Find where the given text appears and provide that cell's center as [X, Y] coordinate. 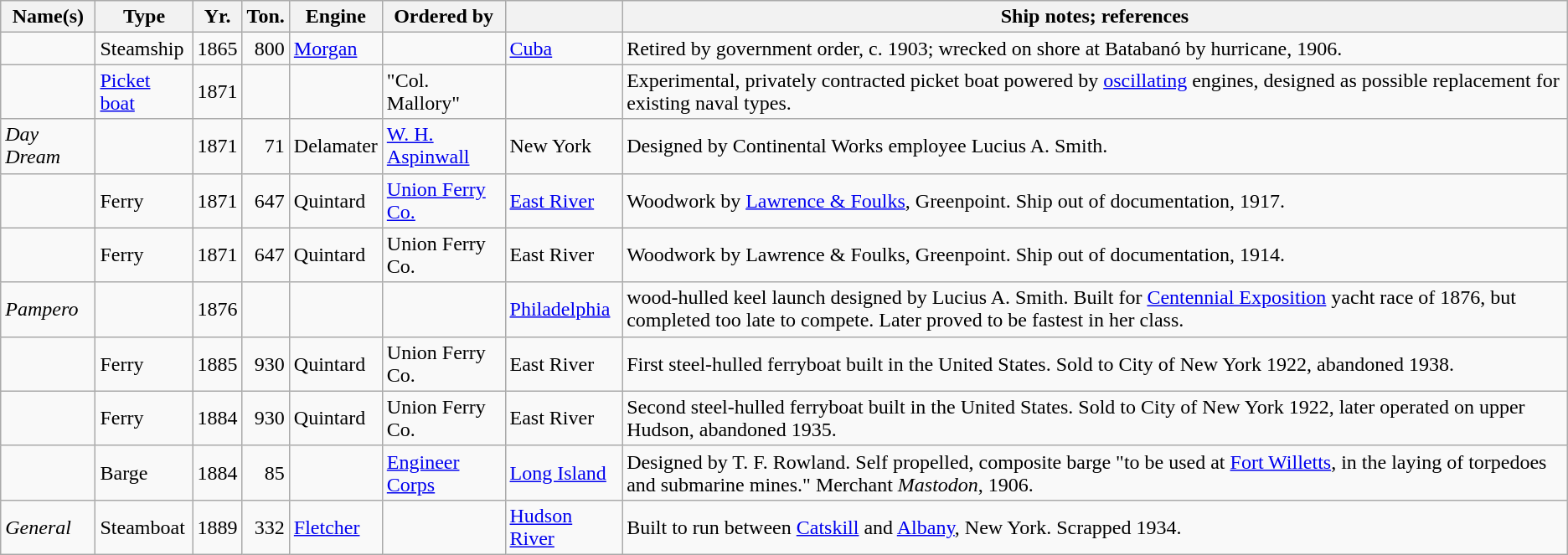
"Col. Mallory" [444, 92]
332 [266, 527]
Name(s) [49, 17]
Picket boat [144, 92]
Steamship [144, 49]
85 [266, 472]
1865 [218, 49]
Day Dream [49, 146]
Cuba [564, 49]
Engineer Corps [444, 472]
Engine [335, 17]
Morgan [335, 49]
Woodwork by Lawrence & Foulks, Greenpoint. Ship out of documentation, 1917. [1096, 201]
Built to run between Catskill and Albany, New York. Scrapped 1934. [1096, 527]
Ton. [266, 17]
New York [564, 146]
Experimental, privately contracted picket boat powered by oscillating engines, designed as possible replacement for existing naval types. [1096, 92]
Pampero [49, 310]
Woodwork by Lawrence & Foulks, Greenpoint. Ship out of documentation, 1914. [1096, 254]
First steel-hulled ferryboat built in the United States. Sold to City of New York 1922, abandoned 1938. [1096, 363]
1876 [218, 310]
Ordered by [444, 17]
Yr. [218, 17]
Designed by Continental Works employee Lucius A. Smith. [1096, 146]
Retired by government order, c. 1903; wrecked on shore at Batabanó by hurricane, 1906. [1096, 49]
W. H. Aspinwall [444, 146]
71 [266, 146]
Second steel-hulled ferryboat built in the United States. Sold to City of New York 1922, later operated on upper Hudson, abandoned 1935. [1096, 419]
1885 [218, 363]
Fletcher [335, 527]
Delamater [335, 146]
Ship notes; references [1096, 17]
Philadelphia [564, 310]
Steamboat [144, 527]
1889 [218, 527]
800 [266, 49]
Type [144, 17]
Barge [144, 472]
Hudson River [564, 527]
Long Island [564, 472]
General [49, 527]
